Find where the given text appears and provide that cell's center as [X, Y] coordinate. 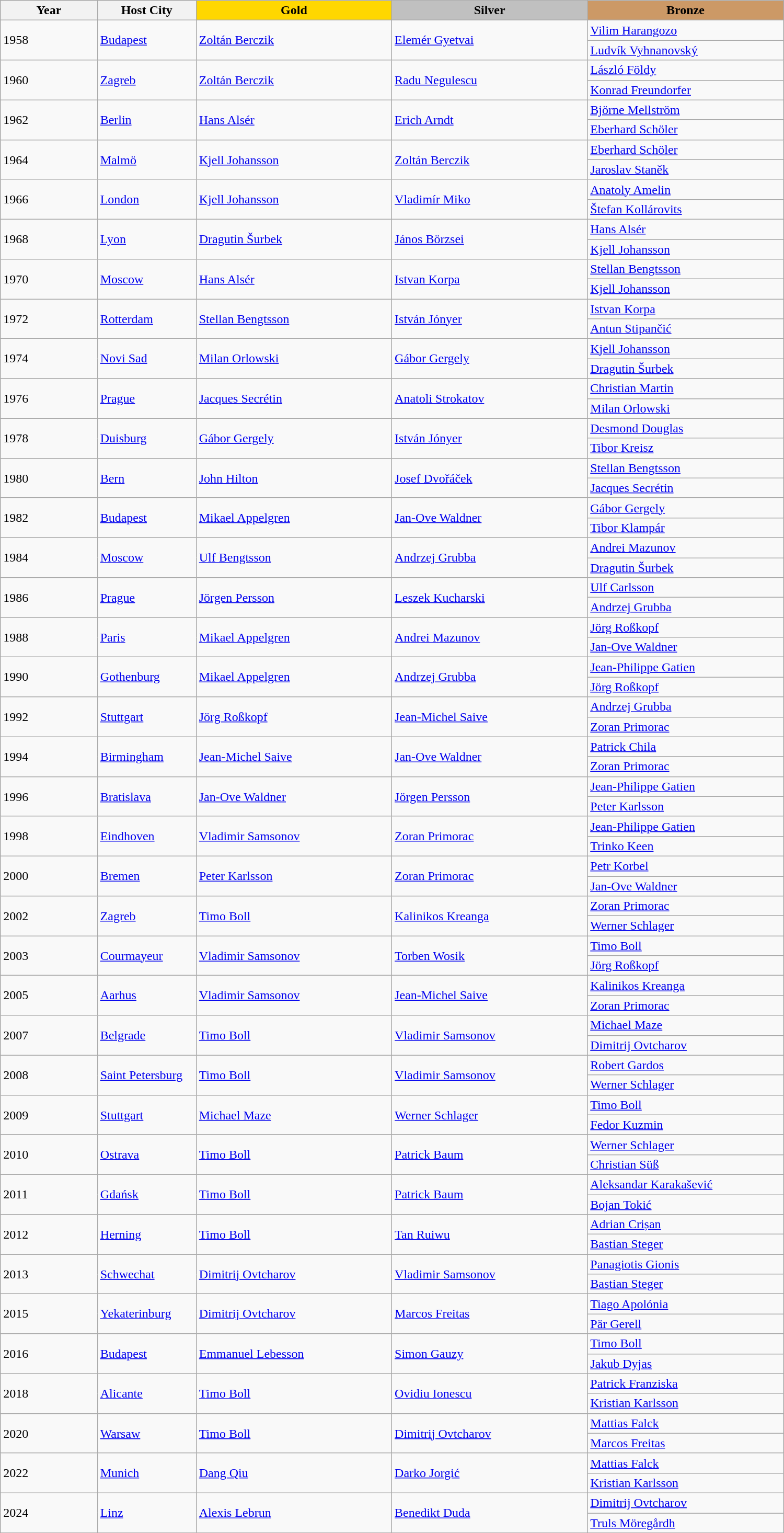
2008 [49, 1075]
Lyon [146, 239]
Patrick Chila [686, 747]
Bratislava [146, 796]
2000 [49, 876]
Dang Qiu [294, 1473]
1958 [49, 40]
Trinko Keen [686, 846]
London [146, 199]
Anatoli Strokatov [490, 398]
Gothenburg [146, 677]
1974 [49, 359]
Jaroslav Staněk [686, 169]
Ulf Carlsson [686, 588]
1984 [49, 557]
2002 [49, 916]
Tibor Klampár [686, 528]
1970 [49, 279]
Radu Negulescu [490, 80]
1988 [49, 637]
1994 [49, 757]
John Hilton [294, 478]
Fedor Kuzmin [686, 1125]
Aarhus [146, 996]
2018 [49, 1393]
Desmond Douglas [686, 428]
1992 [49, 717]
Linz [146, 1513]
Eindhoven [146, 836]
Truls Möregårdh [686, 1523]
Alexis Lebrun [294, 1513]
Vilim Harangozo [686, 30]
2020 [49, 1433]
Tibor Kreisz [686, 448]
Patrick Franziska [686, 1383]
Bojan Tokić [686, 1204]
Gdańsk [146, 1194]
Tiago Apolónia [686, 1304]
1986 [49, 598]
2013 [49, 1274]
2012 [49, 1234]
Birmingham [146, 757]
1962 [49, 120]
Josef Dvořáček [490, 478]
2009 [49, 1115]
2024 [49, 1513]
Rotterdam [146, 319]
Christian Martin [686, 388]
Christian Süß [686, 1164]
1980 [49, 478]
Bern [146, 478]
Leszek Kucharski [490, 598]
Gold [294, 10]
Panagiotis Gionis [686, 1264]
2022 [49, 1473]
Konrad Freundorfer [686, 90]
Ostrava [146, 1154]
Darko Jorgić [490, 1473]
Torben Wosik [490, 956]
Duisburg [146, 438]
Alicante [146, 1393]
Year [49, 10]
Munich [146, 1473]
Paris [146, 637]
1964 [49, 159]
Vladimír Miko [490, 199]
Jakub Dyjas [686, 1364]
Björne Mellström [686, 110]
Ulf Bengtsson [294, 557]
Elemér Gyetvai [490, 40]
Aleksandar Karakašević [686, 1184]
Tan Ruiwu [490, 1234]
2016 [49, 1354]
1990 [49, 677]
Berlin [146, 120]
1966 [49, 199]
2015 [49, 1314]
1960 [49, 80]
Courmayeur [146, 956]
1972 [49, 319]
Antun Stipančić [686, 329]
1968 [49, 239]
Bronze [686, 10]
Host City [146, 10]
Bremen [146, 876]
Adrian Crișan [686, 1225]
1996 [49, 796]
László Földy [686, 70]
Saint Petersburg [146, 1075]
1978 [49, 438]
Malmö [146, 159]
Simon Gauzy [490, 1354]
1982 [49, 518]
Herning [146, 1234]
Robert Gardos [686, 1065]
Warsaw [146, 1433]
2010 [49, 1154]
Ovidiu Ionescu [490, 1393]
2007 [49, 1035]
Erich Arndt [490, 120]
Anatoly Amelin [686, 189]
Ludvík Vyhnanovský [686, 50]
Schwechat [146, 1274]
2011 [49, 1194]
2005 [49, 996]
Emmanuel Lebesson [294, 1354]
Benedikt Duda [490, 1513]
2003 [49, 956]
1976 [49, 398]
Belgrade [146, 1035]
Pär Gerell [686, 1324]
Štefan Kollárovits [686, 209]
Silver [490, 10]
Yekaterinburg [146, 1314]
Novi Sad [146, 359]
Petr Korbel [686, 866]
1998 [49, 836]
János Börzsei [490, 239]
